Identify which cell holds the provided text, then report its (x, y) central coordinate. 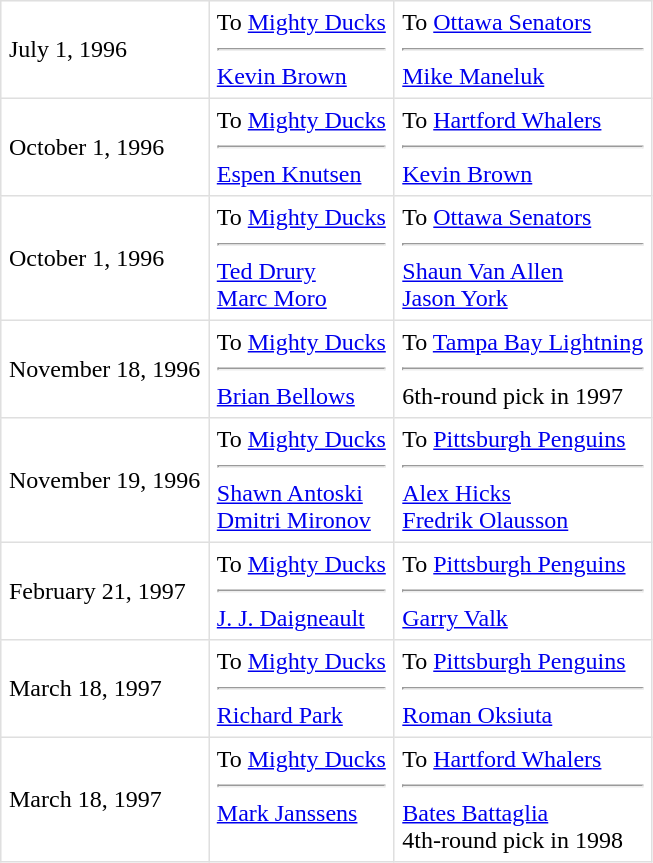
To Mighty Ducks J. J. Daigneault (302, 591)
To Mighty Ducks Ted DruryMarc Moro (302, 258)
February 21, 1997 (105, 591)
To Ottawa Senators Mike Maneluk (522, 50)
To Tampa Bay Lightning 6th-round pick in 1997 (522, 369)
July 1, 1996 (105, 50)
To Hartford Whalers Bates Battaglia4th-round pick in 1998 (522, 799)
To Mighty Ducks Kevin Brown (302, 50)
To Pittsburgh Penguins Alex HicksFredrik Olausson (522, 480)
To Hartford Whalers Kevin Brown (522, 147)
To Mighty Ducks Shawn AntoskiDmitri Mironov (302, 480)
To Mighty Ducks Richard Park (302, 689)
November 19, 1996 (105, 480)
To Mighty Ducks Espen Knutsen (302, 147)
To Mighty Ducks Brian Bellows (302, 369)
To Pittsburgh Penguins Roman Oksiuta (522, 689)
November 18, 1996 (105, 369)
To Pittsburgh Penguins Garry Valk (522, 591)
To Ottawa Senators Shaun Van AllenJason York (522, 258)
To Mighty Ducks Mark Janssens (302, 799)
